Provide the (X, Y) coordinate of the cell's center where the given text is located.  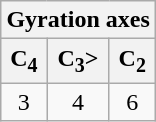
Gyration axes (78, 20)
C2 (132, 61)
6 (132, 102)
C4 (24, 61)
C3> (78, 61)
4 (78, 102)
3 (24, 102)
